Pinpoint the cell where the given text exists, returning its (x, y) midpoint coordinate. 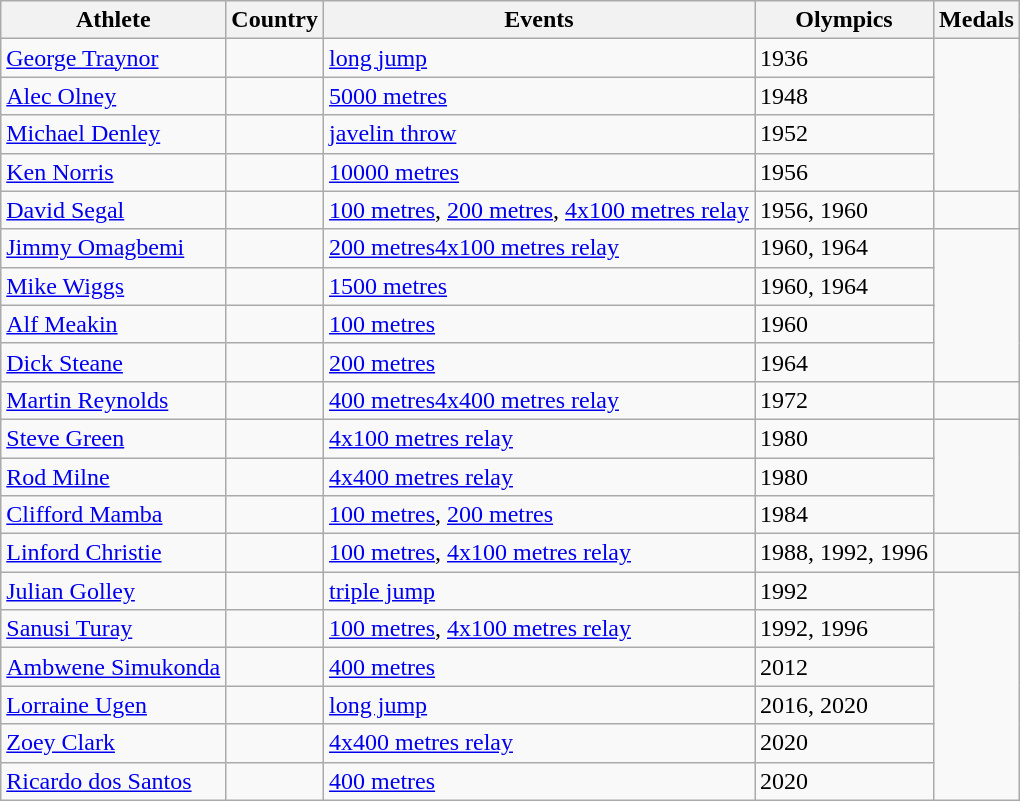
1952 (844, 134)
Ambwene Simukonda (114, 667)
2016, 2020 (844, 705)
2012 (844, 667)
1948 (844, 96)
200 metres (540, 362)
Mike Wiggs (114, 286)
100 metres, 200 metres (540, 515)
Sanusi Turay (114, 629)
javelin throw (540, 134)
4x100 metres relay (540, 438)
Linford Christie (114, 553)
Zoey Clark (114, 743)
Lorraine Ugen (114, 705)
1500 metres (540, 286)
Olympics (844, 20)
triple jump (540, 591)
Ricardo dos Santos (114, 781)
Rod Milne (114, 477)
Alf Meakin (114, 324)
Martin Reynolds (114, 400)
1964 (844, 362)
1960 (844, 324)
Ken Norris (114, 172)
Steve Green (114, 438)
1992 (844, 591)
1992, 1996 (844, 629)
100 metres, 200 metres, 4x100 metres relay (540, 210)
Jimmy Omagbemi (114, 248)
Athlete (114, 20)
Country (275, 20)
Medals (977, 20)
Michael Denley (114, 134)
1936 (844, 58)
1972 (844, 400)
1988, 1992, 1996 (844, 553)
10000 metres (540, 172)
Alec Olney (114, 96)
200 metres4x100 metres relay (540, 248)
1984 (844, 515)
Events (540, 20)
5000 metres (540, 96)
400 metres4x400 metres relay (540, 400)
100 metres (540, 324)
Dick Steane (114, 362)
Julian Golley (114, 591)
George Traynor (114, 58)
1956 (844, 172)
Clifford Mamba (114, 515)
1956, 1960 (844, 210)
David Segal (114, 210)
